Output the [x, y] coordinate of the center of the cell containing the given text.  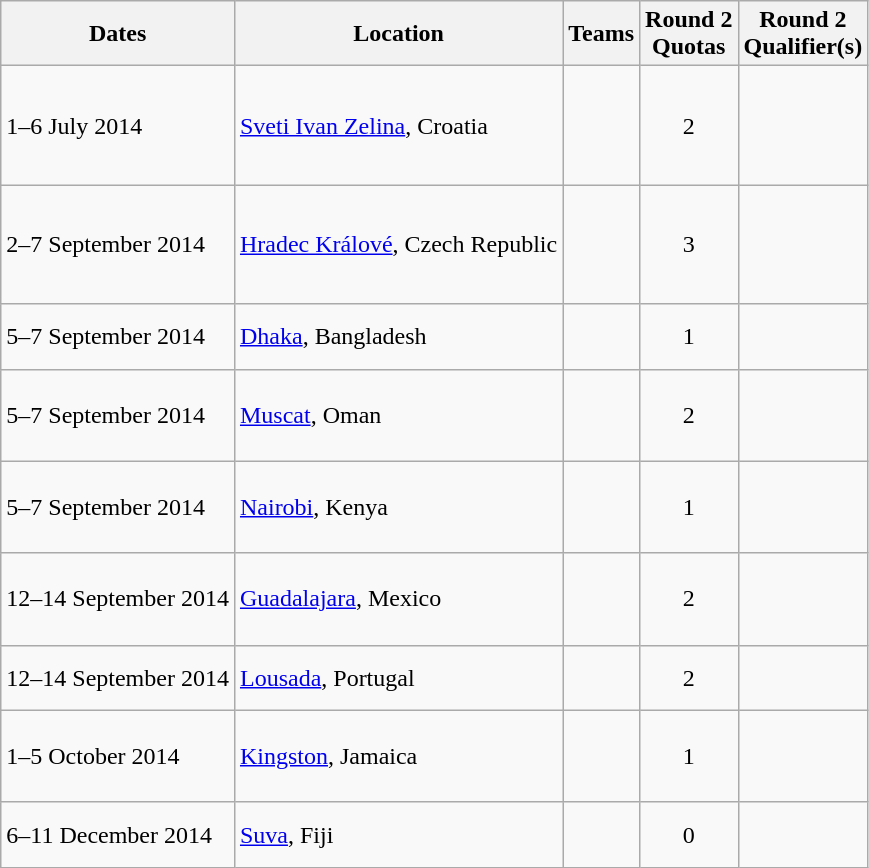
Teams [602, 34]
Lousada, Portugal [398, 678]
Hradec Králové, Czech Republic [398, 244]
Location [398, 34]
Suva, Fiji [398, 834]
1–6 July 2014 [118, 126]
6–11 December 2014 [118, 834]
Dates [118, 34]
Muscat, Oman [398, 415]
Dhaka, Bangladesh [398, 336]
Kingston, Jamaica [398, 756]
Round 2Qualifier(s) [803, 34]
0 [689, 834]
Guadalajara, Mexico [398, 599]
3 [689, 244]
1–5 October 2014 [118, 756]
Nairobi, Kenya [398, 507]
Round 2Quotas [689, 34]
Sveti Ivan Zelina, Croatia [398, 126]
2–7 September 2014 [118, 244]
